Identify which cell holds the provided text, then report its (x, y) central coordinate. 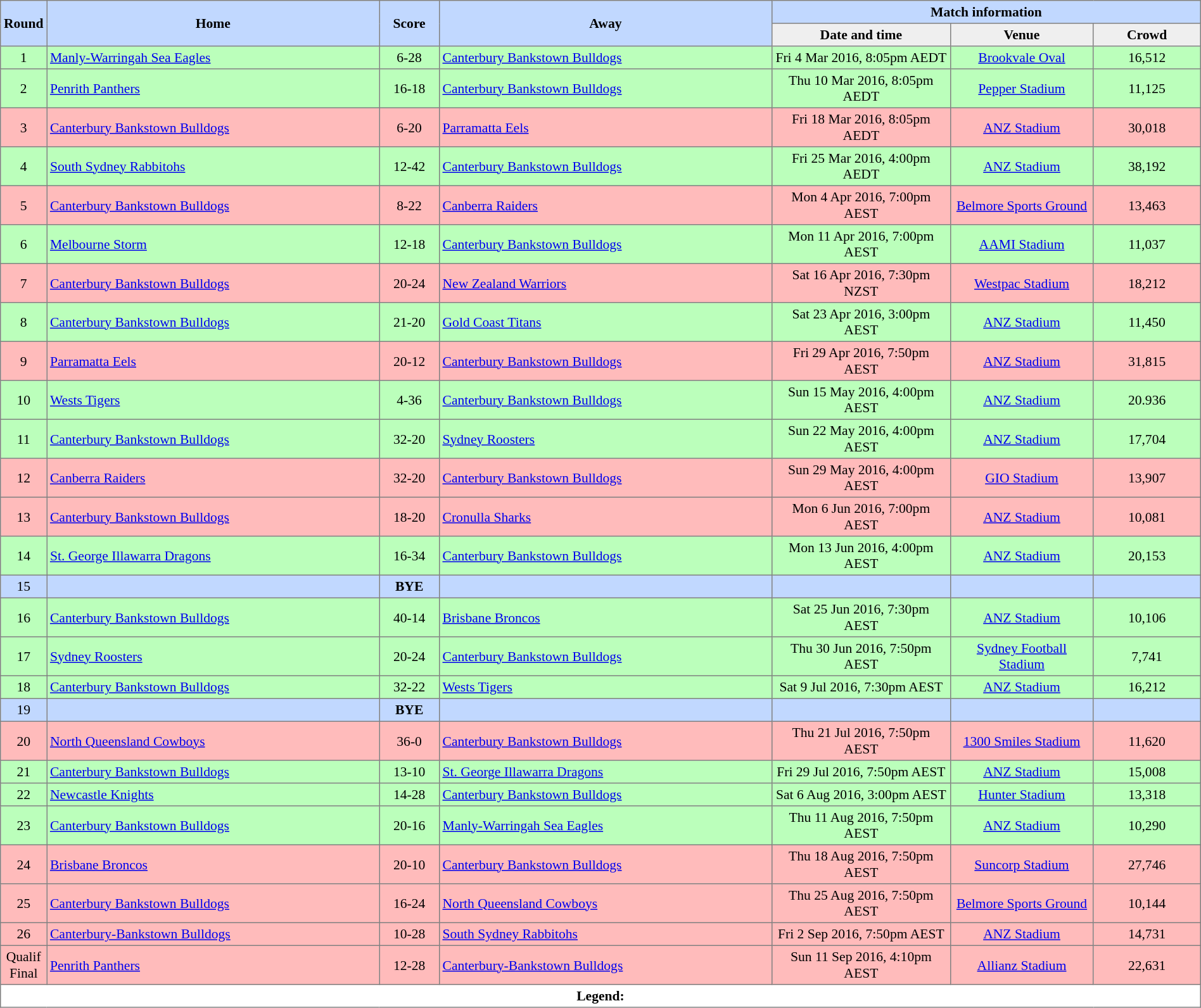
18 (24, 687)
Fri 29 Jul 2016, 7:50pm AEST (861, 772)
11,450 (1147, 322)
31,815 (1147, 361)
Cronulla Sharks (606, 517)
Suncorp Stadium (1022, 864)
20.936 (1147, 400)
Fri 18 Mar 2016, 8:05pm AEDT (861, 127)
4 (24, 167)
15,008 (1147, 772)
Westpac Stadium (1022, 283)
2 (24, 89)
21 (24, 772)
Sat 6 Aug 2016, 3:00pm AEST (861, 795)
8 (24, 322)
18-20 (409, 517)
17 (24, 657)
Thu 30 Jun 2016, 7:50pm AEST (861, 657)
26 (24, 934)
11,620 (1147, 741)
23 (24, 826)
25 (24, 904)
10,144 (1147, 904)
11 (24, 439)
Pepper Stadium (1022, 89)
Mon 11 Apr 2016, 7:00pm AEST (861, 244)
Home (213, 23)
Melbourne Storm (213, 244)
Thu 25 Aug 2016, 7:50pm AEST (861, 904)
18,212 (1147, 283)
AAMI Stadium (1022, 244)
12-42 (409, 167)
Sun 11 Sep 2016, 4:10pm AEST (861, 965)
Mon 4 Apr 2016, 7:00pm AEST (861, 205)
Sun 15 May 2016, 4:00pm AEST (861, 400)
Legend: (600, 996)
32-22 (409, 687)
Fri 25 Mar 2016, 4:00pm AEDT (861, 167)
13,907 (1147, 478)
40-14 (409, 617)
17,704 (1147, 439)
Fri 4 Mar 2016, 8:05pm AEDT (861, 58)
10-28 (409, 934)
30,018 (1147, 127)
38,192 (1147, 167)
Thu 21 Jul 2016, 7:50pm AEST (861, 741)
9 (24, 361)
3 (24, 127)
Mon 6 Jun 2016, 7:00pm AEST (861, 517)
7,741 (1147, 657)
12-18 (409, 244)
Round (24, 23)
20,153 (1147, 556)
21-20 (409, 322)
16,512 (1147, 58)
Thu 11 Aug 2016, 7:50pm AEST (861, 826)
14-28 (409, 795)
8-22 (409, 205)
10,106 (1147, 617)
16 (24, 617)
Sat 9 Jul 2016, 7:30pm AEST (861, 687)
22 (24, 795)
20 (24, 741)
11,125 (1147, 89)
Newcastle Knights (213, 795)
Hunter Stadium (1022, 795)
22,631 (1147, 965)
12 (24, 478)
Sat 23 Apr 2016, 3:00pm AEST (861, 322)
20-12 (409, 361)
10,290 (1147, 826)
12-28 (409, 965)
13,463 (1147, 205)
Venue (1022, 35)
Sat 16 Apr 2016, 7:30pm NZST (861, 283)
11,037 (1147, 244)
Sat 25 Jun 2016, 7:30pm AEST (861, 617)
Allianz Stadium (1022, 965)
Fri 2 Sep 2016, 7:50pm AEST (861, 934)
20-10 (409, 864)
Sydney Football Stadium (1022, 657)
14,731 (1147, 934)
New Zealand Warriors (606, 283)
13 (24, 517)
Fri 29 Apr 2016, 7:50pm AEST (861, 361)
20-16 (409, 826)
7 (24, 283)
Date and time (861, 35)
10 (24, 400)
6-28 (409, 58)
36-0 (409, 741)
13-10 (409, 772)
Thu 18 Aug 2016, 7:50pm AEST (861, 864)
Gold Coast Titans (606, 322)
10,081 (1147, 517)
Thu 10 Mar 2016, 8:05pm AEDT (861, 89)
Away (606, 23)
24 (24, 864)
27,746 (1147, 864)
19 (24, 710)
Sun 29 May 2016, 4:00pm AEST (861, 478)
6 (24, 244)
13,318 (1147, 795)
16-24 (409, 904)
16-34 (409, 556)
Sun 22 May 2016, 4:00pm AEST (861, 439)
Qualif Final (24, 965)
Crowd (1147, 35)
1300 Smiles Stadium (1022, 741)
6-20 (409, 127)
Mon 13 Jun 2016, 4:00pm AEST (861, 556)
16,212 (1147, 687)
14 (24, 556)
5 (24, 205)
15 (24, 586)
4-36 (409, 400)
Brookvale Oval (1022, 58)
16-18 (409, 89)
Match information (987, 12)
Score (409, 23)
1 (24, 58)
GIO Stadium (1022, 478)
